Determine the (x, y) coordinate at the center of the cell enclosing the given text.  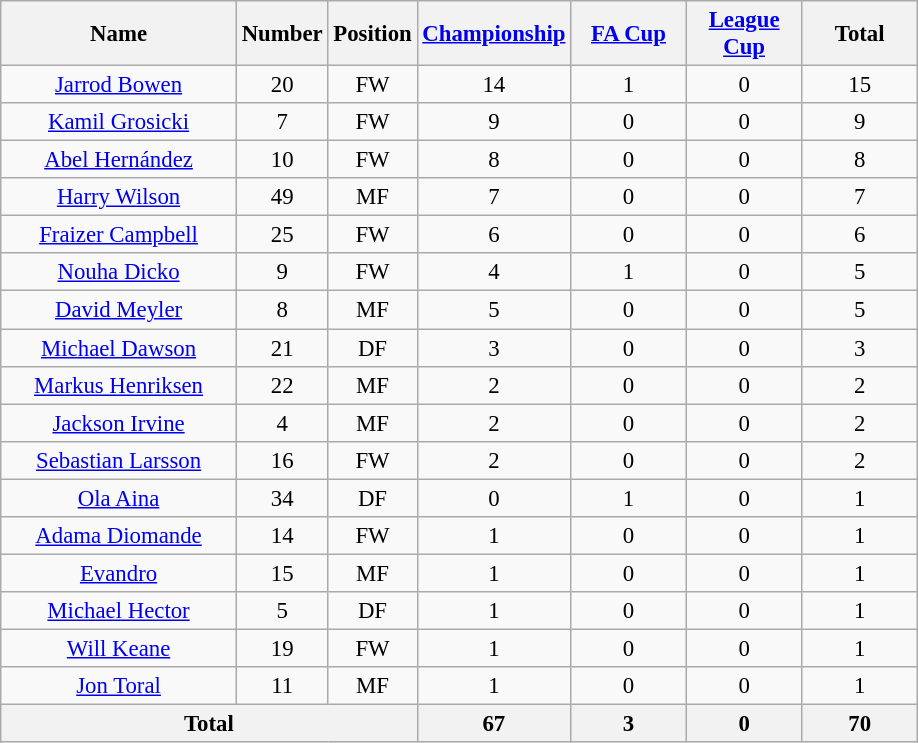
Position (372, 34)
Fraizer Campbell (119, 235)
34 (282, 498)
Jon Toral (119, 686)
70 (860, 724)
22 (282, 385)
49 (282, 197)
FA Cup (629, 34)
Kamil Grosicki (119, 122)
11 (282, 686)
Jackson Irvine (119, 423)
Sebastian Larsson (119, 460)
Championship (494, 34)
20 (282, 85)
Abel Hernández (119, 160)
Name (119, 34)
Evandro (119, 573)
Adama Diomande (119, 536)
Number (282, 34)
19 (282, 648)
Michael Hector (119, 611)
Markus Henriksen (119, 385)
David Meyler (119, 310)
Michael Dawson (119, 348)
LeagueCup (744, 34)
Harry Wilson (119, 197)
21 (282, 348)
Ola Aina (119, 498)
Jarrod Bowen (119, 85)
Nouha Dicko (119, 273)
25 (282, 235)
Will Keane (119, 648)
67 (494, 724)
16 (282, 460)
10 (282, 160)
